Pinpoint the cell where the given text exists, returning its [x, y] midpoint coordinate. 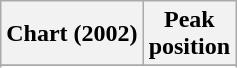
Chart (2002) [72, 34]
Peakposition [189, 34]
